Find where the given text appears and provide that cell's center as (X, Y) coordinate. 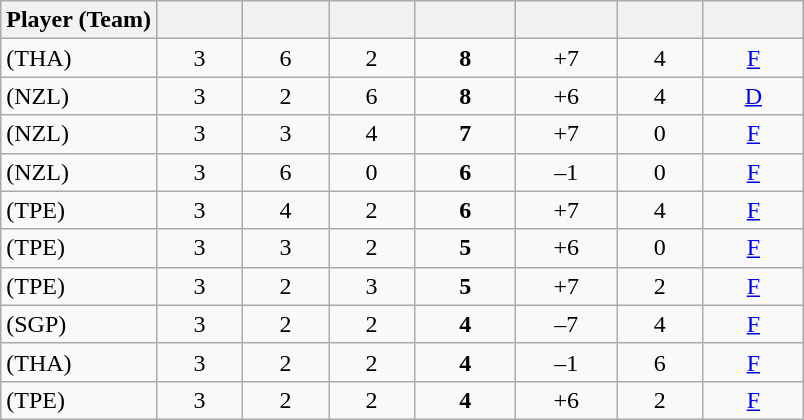
7 (466, 134)
(SGP) (79, 324)
D (754, 96)
Player (Team) (79, 20)
–7 (566, 324)
